Locate the cell with the specified text and output its (X, Y) center coordinate. 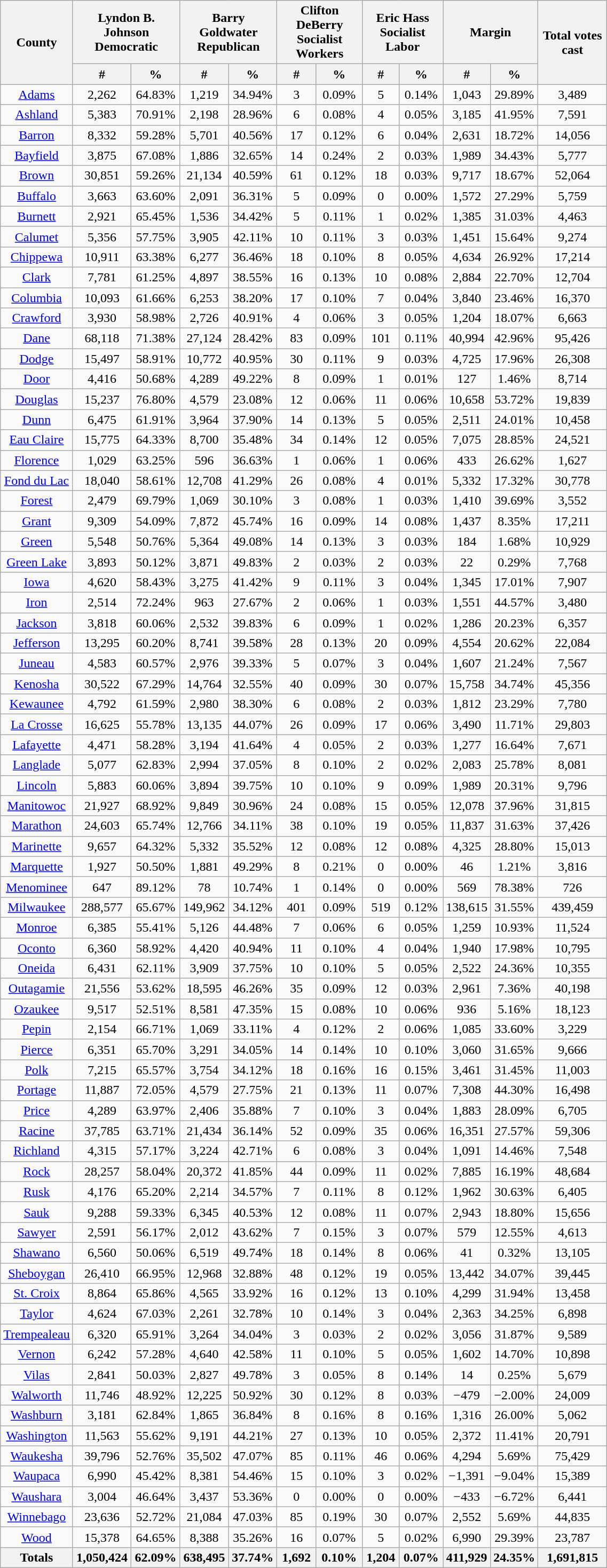
35.52% (253, 846)
20,791 (572, 1436)
1,410 (467, 501)
65.45% (156, 216)
5,077 (102, 765)
21,927 (102, 806)
17.96% (515, 359)
4,792 (102, 704)
21.24% (515, 664)
24,009 (572, 1395)
Vilas (36, 1375)
138,615 (467, 907)
4,897 (204, 277)
2,532 (204, 623)
2,083 (467, 765)
Sawyer (36, 1232)
1,886 (204, 155)
34.11% (253, 826)
22 (467, 562)
4,634 (467, 257)
42.58% (253, 1354)
21,134 (204, 176)
2,591 (102, 1232)
Racine (36, 1131)
6,253 (204, 297)
37,426 (572, 826)
Barron (36, 135)
41 (467, 1252)
17.01% (515, 582)
4,176 (102, 1192)
53.62% (156, 989)
Chippewa (36, 257)
2,994 (204, 765)
47.35% (253, 1009)
30,851 (102, 176)
2,406 (204, 1110)
49.08% (253, 541)
Barry GoldwaterRepublican (228, 32)
58.98% (156, 318)
5,126 (204, 927)
52.51% (156, 1009)
8.35% (515, 521)
Manitowoc (36, 806)
65.70% (156, 1050)
9,796 (572, 785)
0.32% (515, 1252)
42.71% (253, 1151)
64.83% (156, 94)
2,514 (102, 602)
569 (467, 887)
6,405 (572, 1192)
Adams (36, 94)
1.68% (515, 541)
23.08% (253, 399)
2,214 (204, 1192)
Langlade (36, 765)
14.46% (515, 1151)
2,980 (204, 704)
18,123 (572, 1009)
63.60% (156, 196)
Walworth (36, 1395)
Brown (36, 176)
68.92% (156, 806)
Rusk (36, 1192)
35.88% (253, 1110)
27.75% (253, 1090)
13,442 (467, 1273)
3,480 (572, 602)
53.36% (253, 1496)
11.71% (515, 724)
8,381 (204, 1476)
936 (467, 1009)
6,663 (572, 318)
2,479 (102, 501)
7.36% (515, 989)
4,725 (467, 359)
67.08% (156, 155)
Door (36, 379)
18,595 (204, 989)
22.70% (515, 277)
2,154 (102, 1029)
24.36% (515, 968)
61.59% (156, 704)
24.35% (515, 1557)
14,764 (204, 684)
Sauk (36, 1212)
62.11% (156, 968)
65.74% (156, 826)
127 (467, 379)
3,489 (572, 94)
2,552 (467, 1517)
Pepin (36, 1029)
57.28% (156, 1354)
7,075 (467, 440)
4,294 (467, 1456)
9,589 (572, 1334)
52 (297, 1131)
47.03% (253, 1517)
69.79% (156, 501)
6,475 (102, 420)
34.07% (515, 1273)
28.96% (253, 115)
Monroe (36, 927)
12,704 (572, 277)
13,135 (204, 724)
34.42% (253, 216)
6,385 (102, 927)
89.12% (156, 887)
50.06% (156, 1252)
Clark (36, 277)
24 (297, 806)
44.21% (253, 1436)
Iowa (36, 582)
13,105 (572, 1252)
35.26% (253, 1537)
11,003 (572, 1070)
50.92% (253, 1395)
32.78% (253, 1314)
37.05% (253, 765)
1,437 (467, 521)
3,181 (102, 1415)
34.25% (515, 1314)
4,620 (102, 582)
45,356 (572, 684)
13 (381, 1294)
Lafayette (36, 745)
20.31% (515, 785)
Pierce (36, 1050)
18.72% (515, 135)
57.17% (156, 1151)
Juneau (36, 664)
7,567 (572, 664)
1,865 (204, 1415)
3,818 (102, 623)
7,768 (572, 562)
23,787 (572, 1537)
Dane (36, 338)
4,315 (102, 1151)
62.83% (156, 765)
2,726 (204, 318)
1,692 (297, 1557)
19,839 (572, 399)
38.55% (253, 277)
5,062 (572, 1415)
16,351 (467, 1131)
3,893 (102, 562)
2,363 (467, 1314)
Taylor (36, 1314)
7,907 (572, 582)
1,451 (467, 237)
Trempealeau (36, 1334)
58.61% (156, 480)
63.71% (156, 1131)
3,194 (204, 745)
5.16% (515, 1009)
Rock (36, 1171)
1,050,424 (102, 1557)
Menominee (36, 887)
6,357 (572, 623)
40.94% (253, 948)
15,013 (572, 846)
2,841 (102, 1375)
33.60% (515, 1029)
−2.00% (515, 1395)
4,640 (204, 1354)
12,078 (467, 806)
49.74% (253, 1252)
59.28% (156, 135)
62.84% (156, 1415)
37.96% (515, 806)
Oneida (36, 968)
6,242 (102, 1354)
68,118 (102, 338)
34.05% (253, 1050)
23.46% (515, 297)
40.91% (253, 318)
Bayfield (36, 155)
3,930 (102, 318)
1.46% (515, 379)
30.96% (253, 806)
Dunn (36, 420)
Douglas (36, 399)
39.58% (253, 643)
9,309 (102, 521)
12,708 (204, 480)
7,215 (102, 1070)
45.42% (156, 1476)
34 (297, 440)
9,191 (204, 1436)
2,261 (204, 1314)
28.42% (253, 338)
65.20% (156, 1192)
61.25% (156, 277)
Grant (36, 521)
2,976 (204, 664)
1.21% (515, 866)
5,356 (102, 237)
5,679 (572, 1375)
9,517 (102, 1009)
7,885 (467, 1171)
3,229 (572, 1029)
71.38% (156, 338)
8,864 (102, 1294)
Portage (36, 1090)
7,671 (572, 745)
3,871 (204, 562)
1,029 (102, 460)
29,803 (572, 724)
53.72% (515, 399)
67.29% (156, 684)
Marinette (36, 846)
Calumet (36, 237)
12,225 (204, 1395)
34.57% (253, 1192)
65.91% (156, 1334)
10,772 (204, 359)
38 (297, 826)
5,548 (102, 541)
La Crosse (36, 724)
1,219 (204, 94)
6,519 (204, 1252)
64.65% (156, 1537)
7,308 (467, 1090)
2,372 (467, 1436)
16.19% (515, 1171)
−479 (467, 1395)
3,291 (204, 1050)
35.48% (253, 440)
28,257 (102, 1171)
3,275 (204, 582)
Oconto (36, 948)
Marathon (36, 826)
5,383 (102, 115)
41.29% (253, 480)
3,264 (204, 1334)
28.80% (515, 846)
1,091 (467, 1151)
26.62% (515, 460)
63.38% (156, 257)
33.11% (253, 1029)
50.68% (156, 379)
37.75% (253, 968)
579 (467, 1232)
32.65% (253, 155)
26.00% (515, 1415)
64.33% (156, 440)
10,898 (572, 1354)
42.96% (515, 338)
Sheboygan (36, 1273)
30,778 (572, 480)
3,875 (102, 155)
3,224 (204, 1151)
Kewaunee (36, 704)
23.29% (515, 704)
Lincoln (36, 785)
16,498 (572, 1090)
0.24% (340, 155)
Lyndon B. JohnsonDemocratic (126, 32)
41.64% (253, 745)
Iron (36, 602)
4,583 (102, 664)
3,964 (204, 420)
76.80% (156, 399)
21 (297, 1090)
12,766 (204, 826)
Price (36, 1110)
27.57% (515, 1131)
Richland (36, 1151)
21,556 (102, 989)
29.39% (515, 1537)
Shawano (36, 1252)
8,332 (102, 135)
44.07% (253, 724)
39.69% (515, 501)
Buffalo (36, 196)
2,262 (102, 94)
40.59% (253, 176)
1,085 (467, 1029)
Green Lake (36, 562)
6,560 (102, 1252)
49.83% (253, 562)
37.90% (253, 420)
1,927 (102, 866)
17,211 (572, 521)
41.95% (515, 115)
18,040 (102, 480)
Kenosha (36, 684)
13,458 (572, 1294)
Washburn (36, 1415)
1,572 (467, 196)
15,656 (572, 1212)
34.94% (253, 94)
2,921 (102, 216)
36.63% (253, 460)
0.29% (515, 562)
72.05% (156, 1090)
95,426 (572, 338)
28 (297, 643)
1,691,815 (572, 1557)
31.45% (515, 1070)
36.31% (253, 196)
52.76% (156, 1456)
32.88% (253, 1273)
50.03% (156, 1375)
52,064 (572, 176)
Wood (36, 1537)
38.20% (253, 297)
15,758 (467, 684)
10,658 (467, 399)
65.57% (156, 1070)
59.33% (156, 1212)
78 (204, 887)
2,884 (467, 277)
1,259 (467, 927)
14.70% (515, 1354)
647 (102, 887)
3,840 (467, 297)
1,962 (467, 1192)
18.67% (515, 176)
15,378 (102, 1537)
57.75% (156, 237)
3,754 (204, 1070)
3,490 (467, 724)
288,577 (102, 907)
59.26% (156, 176)
72.24% (156, 602)
46.26% (253, 989)
Waushara (36, 1496)
4,554 (467, 643)
Ashland (36, 115)
0.25% (515, 1375)
50.76% (156, 541)
6,351 (102, 1050)
49.22% (253, 379)
65.67% (156, 907)
Margin (491, 32)
38.30% (253, 704)
Vernon (36, 1354)
16,370 (572, 297)
6,431 (102, 968)
17.32% (515, 480)
5,364 (204, 541)
6,441 (572, 1496)
27.67% (253, 602)
1,277 (467, 745)
58.91% (156, 359)
16.64% (515, 745)
2,198 (204, 115)
15,497 (102, 359)
6,360 (102, 948)
5,777 (572, 155)
4,613 (572, 1232)
3,056 (467, 1334)
Ozaukee (36, 1009)
11,563 (102, 1436)
48 (297, 1273)
58.43% (156, 582)
59,306 (572, 1131)
3,894 (204, 785)
58.28% (156, 745)
55.62% (156, 1436)
27,124 (204, 338)
9,666 (572, 1050)
39.33% (253, 664)
30.10% (253, 501)
40.53% (253, 1212)
1,345 (467, 582)
31.94% (515, 1294)
1,043 (467, 94)
12.55% (515, 1232)
−1,391 (467, 1476)
40.56% (253, 135)
26.92% (515, 257)
1,536 (204, 216)
6,345 (204, 1212)
433 (467, 460)
63.97% (156, 1110)
20 (381, 643)
6,277 (204, 257)
18.07% (515, 318)
596 (204, 460)
65.86% (156, 1294)
10,093 (102, 297)
3,909 (204, 968)
2,961 (467, 989)
5,759 (572, 196)
County (36, 43)
411,929 (467, 1557)
61 (297, 176)
63.25% (156, 460)
4,416 (102, 379)
27 (297, 1436)
1,286 (467, 623)
21,084 (204, 1517)
726 (572, 887)
Totals (36, 1557)
31,815 (572, 806)
61.91% (156, 420)
36.14% (253, 1131)
Winnebago (36, 1517)
28.09% (515, 1110)
24,603 (102, 826)
20.23% (515, 623)
6,898 (572, 1314)
31.65% (515, 1050)
Washington (36, 1436)
37,785 (102, 1131)
11.41% (515, 1436)
17.98% (515, 948)
13,295 (102, 643)
184 (467, 541)
15,389 (572, 1476)
11,524 (572, 927)
401 (297, 907)
20,372 (204, 1171)
31.03% (515, 216)
41.42% (253, 582)
40 (297, 684)
58.04% (156, 1171)
9,717 (467, 176)
25.78% (515, 765)
Polk (36, 1070)
−6.72% (515, 1496)
Waukesha (36, 1456)
7,781 (102, 277)
44.48% (253, 927)
3,905 (204, 237)
58.92% (156, 948)
48.92% (156, 1395)
1,602 (467, 1354)
Marquette (36, 866)
9,849 (204, 806)
64.32% (156, 846)
62.09% (156, 1557)
2,827 (204, 1375)
15.64% (515, 237)
10,929 (572, 541)
3,663 (102, 196)
Eric HassSocialist Labor (403, 32)
44.57% (515, 602)
Clifton DeBerrySocialist Workers (320, 32)
55.78% (156, 724)
28.85% (515, 440)
7,872 (204, 521)
3,437 (204, 1496)
638,495 (204, 1557)
3,004 (102, 1496)
101 (381, 338)
55.41% (156, 927)
21,434 (204, 1131)
10.93% (515, 927)
42.11% (253, 237)
7,591 (572, 115)
41.85% (253, 1171)
1,812 (467, 704)
56.17% (156, 1232)
519 (381, 907)
44,835 (572, 1517)
1,940 (467, 948)
10.74% (253, 887)
Waupaca (36, 1476)
4,299 (467, 1294)
1,881 (204, 866)
49.78% (253, 1375)
10,458 (572, 420)
14,056 (572, 135)
44.30% (515, 1090)
37.74% (253, 1557)
34.04% (253, 1334)
Jackson (36, 623)
66.95% (156, 1273)
7,780 (572, 704)
4,420 (204, 948)
46.64% (156, 1496)
27.29% (515, 196)
4,624 (102, 1314)
23,636 (102, 1517)
60.20% (156, 643)
48,684 (572, 1171)
31.87% (515, 1334)
Outagamie (36, 989)
−9.04% (515, 1476)
70.91% (156, 115)
1,627 (572, 460)
39,796 (102, 1456)
Forest (36, 501)
60.57% (156, 664)
39,445 (572, 1273)
11,887 (102, 1090)
83 (297, 338)
2,631 (467, 135)
30,522 (102, 684)
66.71% (156, 1029)
1,316 (467, 1415)
Dodge (36, 359)
34.74% (515, 684)
31.63% (515, 826)
43.62% (253, 1232)
15,237 (102, 399)
Total votes cast (572, 43)
439,459 (572, 907)
47.07% (253, 1456)
Green (36, 541)
31.55% (515, 907)
4,325 (467, 846)
40.95% (253, 359)
8,714 (572, 379)
10,795 (572, 948)
16,625 (102, 724)
36.84% (253, 1415)
50.12% (156, 562)
3,816 (572, 866)
39.75% (253, 785)
11,837 (467, 826)
3,060 (467, 1050)
15,775 (102, 440)
149,962 (204, 907)
26,308 (572, 359)
32.55% (253, 684)
34.43% (515, 155)
−433 (467, 1496)
26,410 (102, 1273)
St. Croix (36, 1294)
9,274 (572, 237)
24,521 (572, 440)
50.50% (156, 866)
45.74% (253, 521)
2,012 (204, 1232)
2,091 (204, 196)
8,388 (204, 1537)
Florence (36, 460)
40,994 (467, 338)
20.62% (515, 643)
10,911 (102, 257)
5,701 (204, 135)
963 (204, 602)
33.92% (253, 1294)
10,355 (572, 968)
8,081 (572, 765)
54.46% (253, 1476)
36.46% (253, 257)
Jefferson (36, 643)
61.66% (156, 297)
2,522 (467, 968)
29.89% (515, 94)
2,943 (467, 1212)
4,463 (572, 216)
54.09% (156, 521)
78.38% (515, 887)
67.03% (156, 1314)
8,741 (204, 643)
9,288 (102, 1212)
30.63% (515, 1192)
40,198 (572, 989)
9,657 (102, 846)
0.21% (340, 866)
Eau Claire (36, 440)
Fond du Lac (36, 480)
52.72% (156, 1517)
75,429 (572, 1456)
2,511 (467, 420)
3,461 (467, 1070)
1,385 (467, 216)
6,705 (572, 1110)
4,565 (204, 1294)
6,320 (102, 1334)
Crawford (36, 318)
8,581 (204, 1009)
24.01% (515, 420)
17,214 (572, 257)
11,746 (102, 1395)
39.83% (253, 623)
44 (297, 1171)
0.19% (340, 1517)
35,502 (204, 1456)
22,084 (572, 643)
Burnett (36, 216)
5,883 (102, 785)
12,968 (204, 1273)
8,700 (204, 440)
Columbia (36, 297)
4,471 (102, 745)
3,552 (572, 501)
18.80% (515, 1212)
Milwaukee (36, 907)
49.29% (253, 866)
1,551 (467, 602)
1,607 (467, 664)
7,548 (572, 1151)
3,185 (467, 115)
1,883 (467, 1110)
